Identify which cell holds the provided text, then report its [x, y] central coordinate. 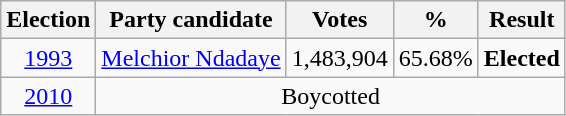
Votes [340, 20]
Boycotted [331, 96]
Result [522, 20]
% [436, 20]
Elected [522, 58]
1,483,904 [340, 58]
2010 [48, 96]
Melchior Ndadaye [191, 58]
1993 [48, 58]
65.68% [436, 58]
Election [48, 20]
Party candidate [191, 20]
